Output the (x, y) coordinate of the center of the cell containing the given text.  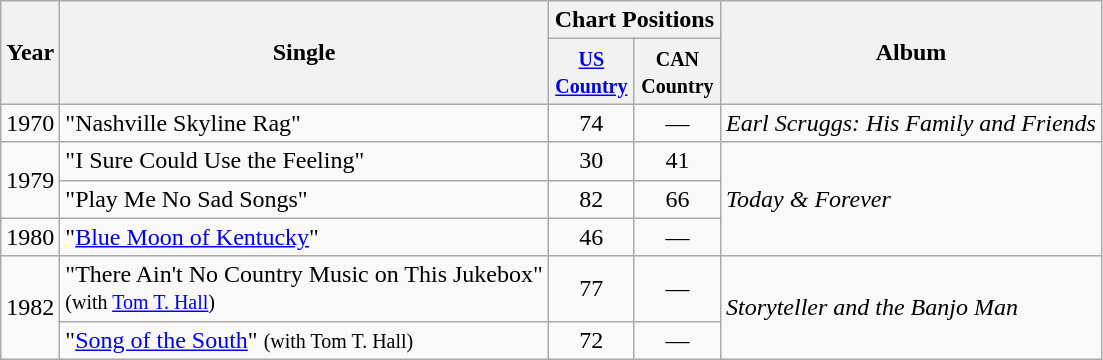
1982 (30, 308)
Single (304, 52)
"Play Me No Sad Songs" (304, 199)
72 (591, 340)
77 (591, 288)
46 (591, 237)
30 (591, 161)
41 (677, 161)
Album (910, 52)
"Nashville Skyline Rag" (304, 123)
CAN Country (677, 72)
1979 (30, 180)
1980 (30, 237)
1970 (30, 123)
"Blue Moon of Kentucky" (304, 237)
Year (30, 52)
Storyteller and the Banjo Man (910, 308)
"I Sure Could Use the Feeling" (304, 161)
"There Ain't No Country Music on This Jukebox"(with Tom T. Hall) (304, 288)
Earl Scruggs: His Family and Friends (910, 123)
Today & Forever (910, 199)
66 (677, 199)
82 (591, 199)
US Country (591, 72)
"Song of the South" (with Tom T. Hall) (304, 340)
74 (591, 123)
Chart Positions (634, 20)
